Pinpoint the cell where the given text exists, returning its (X, Y) midpoint coordinate. 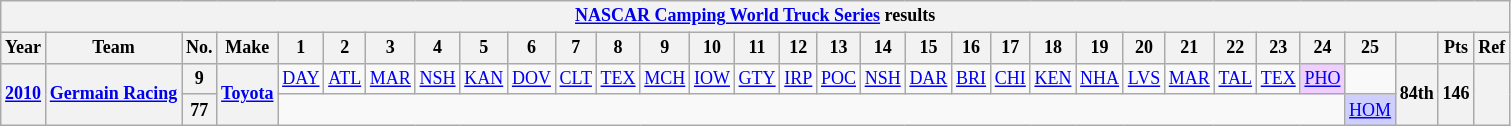
Ref (1492, 48)
25 (1370, 48)
21 (1189, 48)
16 (972, 48)
77 (200, 110)
3 (391, 48)
DOV (532, 78)
146 (1456, 94)
1 (301, 48)
22 (1235, 48)
IOW (712, 78)
7 (576, 48)
13 (839, 48)
23 (1278, 48)
Make (248, 48)
DAR (928, 78)
Year (24, 48)
2 (345, 48)
4 (438, 48)
DAY (301, 78)
CHI (1010, 78)
11 (757, 48)
GTY (757, 78)
18 (1053, 48)
CLT (576, 78)
BRI (972, 78)
5 (484, 48)
IRP (798, 78)
6 (532, 48)
TAL (1235, 78)
NHA (1100, 78)
Toyota (248, 94)
NASCAR Camping World Truck Series results (756, 16)
MCH (665, 78)
2010 (24, 94)
KAN (484, 78)
Germain Racing (113, 94)
8 (618, 48)
Pts (1456, 48)
12 (798, 48)
LVS (1144, 78)
No. (200, 48)
PHO (1322, 78)
84th (1416, 94)
10 (712, 48)
17 (1010, 48)
ATL (345, 78)
HOM (1370, 110)
POC (839, 78)
20 (1144, 48)
15 (928, 48)
19 (1100, 48)
24 (1322, 48)
Team (113, 48)
KEN (1053, 78)
14 (882, 48)
